Return (X, Y) of the center of cell containing provided text 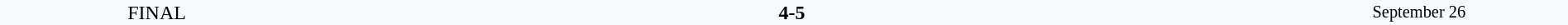
FINAL (157, 12)
September 26 (1419, 12)
4-5 (791, 12)
